Scan for the cell matching the given text and deliver its (x, y) coordinate at center. 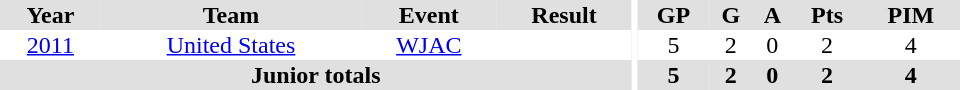
G (730, 15)
A (772, 15)
2011 (50, 45)
WJAC (428, 45)
Team (231, 15)
PIM (911, 15)
United States (231, 45)
Event (428, 15)
Result (564, 15)
Junior totals (316, 75)
Pts (826, 15)
GP (674, 15)
Year (50, 15)
